For the text-containing cell, return its midpoint in (x, y) coordinate format. 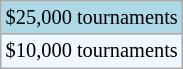
$10,000 tournaments (92, 51)
$25,000 tournaments (92, 17)
